Output the [x, y] coordinate of the center of the cell containing the given text.  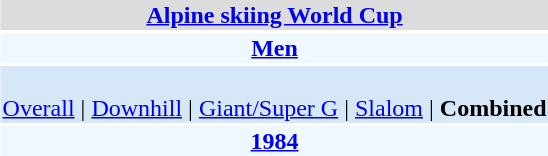
1984 [274, 141]
Overall | Downhill | Giant/Super G | Slalom | Combined [274, 94]
Men [274, 48]
Alpine skiing World Cup [274, 15]
